Detect which cell encompasses the target text, then output its [x, y] center coordinate. 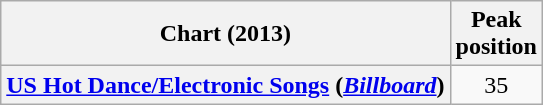
35 [496, 85]
US Hot Dance/Electronic Songs (Billboard) [226, 85]
Chart (2013) [226, 34]
Peak position [496, 34]
